Search for the cell housing the specified text and yield its (x, y) center coordinate. 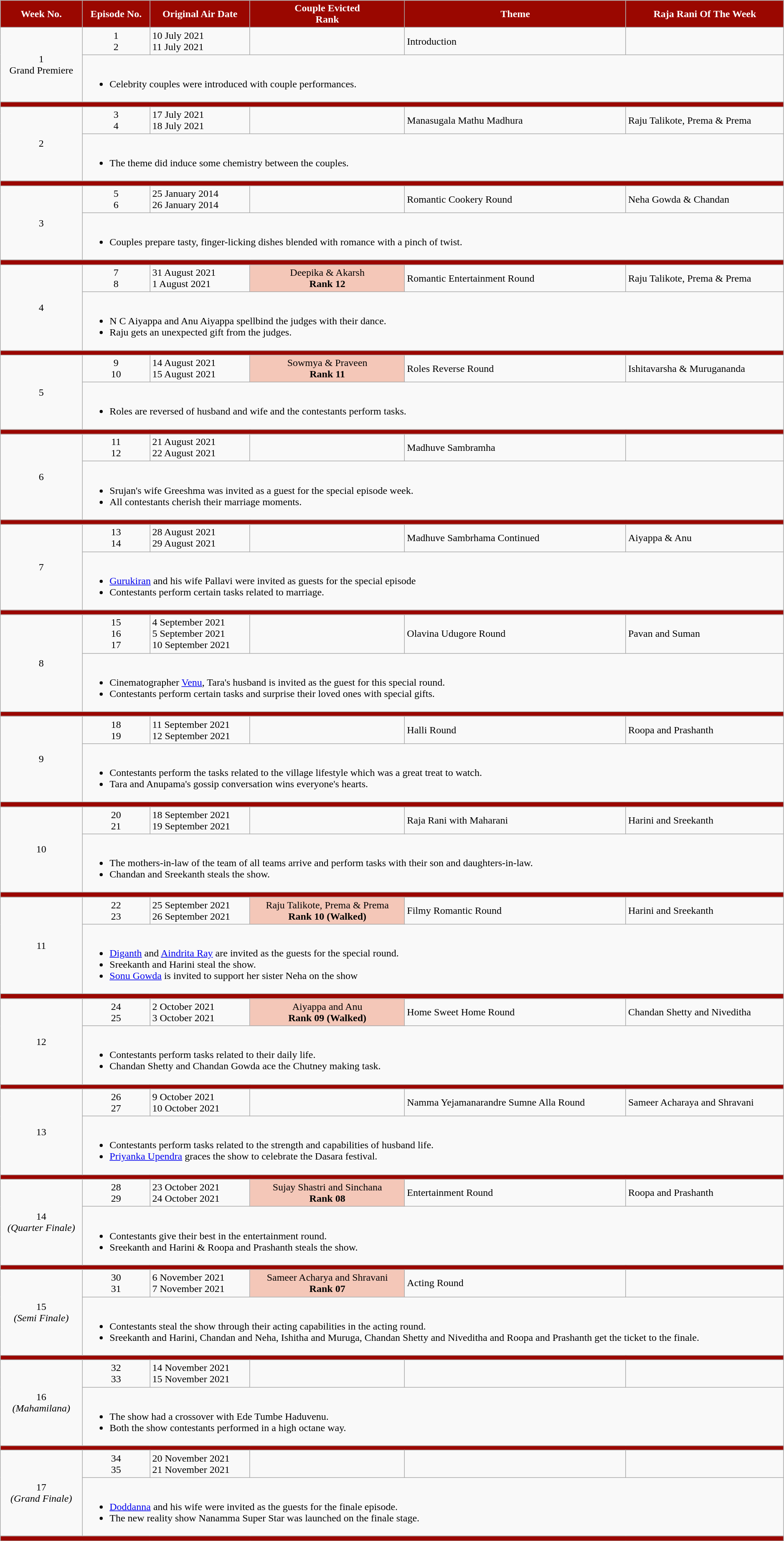
17 July 202118 July 2021 (200, 120)
The show had a crossover with Ede Tumbe Haduvenu.Both the show contestants performed in a high octane way. (433, 1416)
Week No. (41, 14)
Pavan and Suman (705, 634)
Sameer Acharya and Shravani Rank 07 (327, 1283)
Aiyappa and Anu Rank 09 (Walked) (327, 1012)
14 November 202115 November 2021 (200, 1374)
The mothers-in-law of the team of all teams arrive and perform tasks with their son and daughters-in-law.Chandan and Sreekanth steals the show. (433, 863)
13 (41, 1132)
10 (41, 849)
4 September 20215 September 202110 September 2021 (200, 634)
9 (41, 759)
Neha Gowda & Chandan (705, 199)
N C Aiyappa and Anu Aiyappa spellbind the judges with their dance.Raju gets an unexpected gift from the judges. (433, 321)
Couples prepare tasty, finger-licking dishes blended with romance with a pinch of twist. (433, 236)
1314 (116, 538)
1112 (116, 448)
Raja Rani with Maharani (515, 820)
Gurukiran and his wife Pallavi were invited as guests for the special episodeContestants perform certain tasks related to marriage. (433, 581)
12 (41, 1041)
Madhuve Sambramha (515, 448)
2021 (116, 820)
Introduction (515, 41)
6 November 20217 November 2021 (200, 1283)
Madhuve Sambrhama Continued (515, 538)
16(Mahamilana) (41, 1403)
Manasugala Mathu Madhura (515, 120)
Acting Round (515, 1283)
23 October 202124 October 2021 (200, 1193)
Sameer Acharaya and Shravani (705, 1102)
Sowmya & Praveen Rank 11 (327, 369)
Contestants perform tasks related to their daily life.Chandan Shetty and Chandan Gowda ace the Chutney making task. (433, 1055)
3435 (116, 1464)
Couple Evicted Rank (327, 14)
Chandan Shetty and Niveditha (705, 1012)
14(Quarter Finale) (41, 1222)
3233 (116, 1374)
2 (41, 144)
8 (41, 663)
17(Grand Finale) (41, 1493)
Sujay Shastri and Sinchana Rank 08 (327, 1193)
Olavina Udugore Round (515, 634)
Raja Rani Of The Week (705, 14)
1 2 (116, 41)
Srujan's wife Greeshma was invited as a guest for the special episode week.All contestants cherish their marriage moments. (433, 491)
7 (41, 567)
Original Air Date (200, 14)
Episode No. (116, 14)
11 (41, 946)
Romantic Entertainment Round (515, 278)
21 August 2021 22 August 2021 (200, 448)
Romantic Cookery Round (515, 199)
5 (41, 392)
Doddanna and his wife were invited as the guests for the finale episode.The new reality show Nanamma Super Star was launched on the finale stage. (433, 1507)
910 (116, 369)
1 Grand Premiere (41, 65)
Contestants perform tasks related to the strength and capabilities of husband life.Priyanka Upendra graces the show to celebrate the Dasara festival. (433, 1145)
15(Semi Finale) (41, 1312)
56 (116, 199)
2223 (116, 911)
Aiyappa & Anu (705, 538)
34 (116, 120)
Contestants give their best in the entertainment round.Sreekanth and Harini & Roopa and Prashanth steals the show. (433, 1236)
78 (116, 278)
25 September 202126 September 2021 (200, 911)
4 (41, 308)
The theme did induce some chemistry between the couples. (433, 157)
Roles are reversed of husband and wife and the contestants perform tasks. (433, 406)
Halli Round (515, 730)
20 November 202121 November 2021 (200, 1464)
11 September 202112 September 2021 (200, 730)
18 September 202119 September 2021 (200, 820)
10 July 202111 July 2021 (200, 41)
Ishitavarsha & Murugananda (705, 369)
6 (41, 477)
9 October 202110 October 2021 (200, 1102)
1819 (116, 730)
Entertainment Round (515, 1193)
Filmy Romantic Round (515, 911)
2425 (116, 1012)
31 August 20211 August 2021 (200, 278)
Home Sweet Home Round (515, 1012)
14 August 2021 15 August 2021 (200, 369)
25 January 2014 26 January 2014 (200, 199)
3031 (116, 1283)
28 August 202129 August 2021 (200, 538)
Roles Reverse Round (515, 369)
Namma Yejamanarandre Sumne Alla Round (515, 1102)
151617 (116, 634)
2829 (116, 1193)
2627 (116, 1102)
Raju Talikote, Prema & Prema Rank 10 (Walked) (327, 911)
Deepika & Akarsh Rank 12 (327, 278)
3 (41, 223)
Celebrity couples were introduced with couple performances. (433, 79)
Theme (515, 14)
2 October 20213 October 2021 (200, 1012)
